Detect which cell encompasses the target text, then output its (x, y) center coordinate. 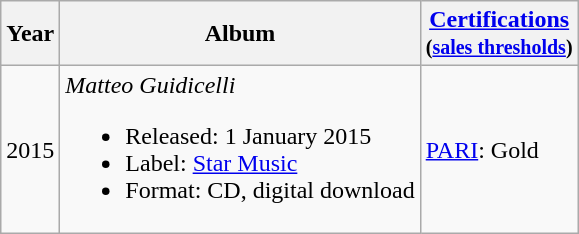
PARI: Gold (499, 150)
Certifications(sales thresholds) (499, 34)
Matteo GuidicelliReleased: 1 January 2015Label: Star MusicFormat: CD, digital download (240, 150)
Year (30, 34)
Album (240, 34)
2015 (30, 150)
